Search for the cell housing the specified text and yield its (X, Y) center coordinate. 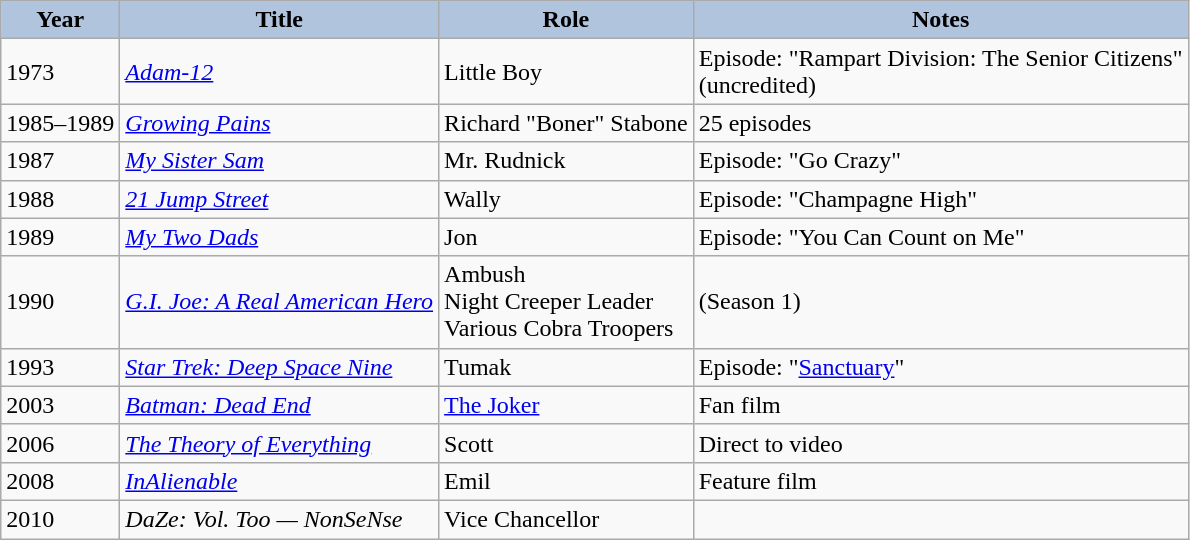
Little Boy (566, 72)
Star Trek: Deep Space Nine (280, 367)
The Theory of Everything (280, 443)
DaZe: Vol. Too — NonSeNse (280, 519)
2010 (60, 519)
My Sister Sam (280, 161)
Scott (566, 443)
(Season 1) (940, 302)
Year (60, 20)
Emil (566, 481)
2006 (60, 443)
21 Jump Street (280, 199)
Jon (566, 237)
Feature film (940, 481)
25 episodes (940, 123)
Episode: "Go Crazy" (940, 161)
Tumak (566, 367)
Richard "Boner" Stabone (566, 123)
Role (566, 20)
1993 (60, 367)
1988 (60, 199)
The Joker (566, 405)
2003 (60, 405)
Adam-12 (280, 72)
1985–1989 (60, 123)
1973 (60, 72)
Fan film (940, 405)
Direct to video (940, 443)
InAlienable (280, 481)
Episode: "Rampart Division: The Senior Citizens" (uncredited) (940, 72)
Growing Pains (280, 123)
My Two Dads (280, 237)
Mr. Rudnick (566, 161)
1990 (60, 302)
Title (280, 20)
1987 (60, 161)
2008 (60, 481)
Batman: Dead End (280, 405)
Episode: "Sanctuary" (940, 367)
Notes (940, 20)
Wally (566, 199)
Episode: "Champagne High" (940, 199)
Vice Chancellor (566, 519)
1989 (60, 237)
AmbushNight Creeper LeaderVarious Cobra Troopers (566, 302)
G.I. Joe: A Real American Hero (280, 302)
Episode: "You Can Count on Me" (940, 237)
